Scan for the cell matching the given text and deliver its (X, Y) coordinate at center. 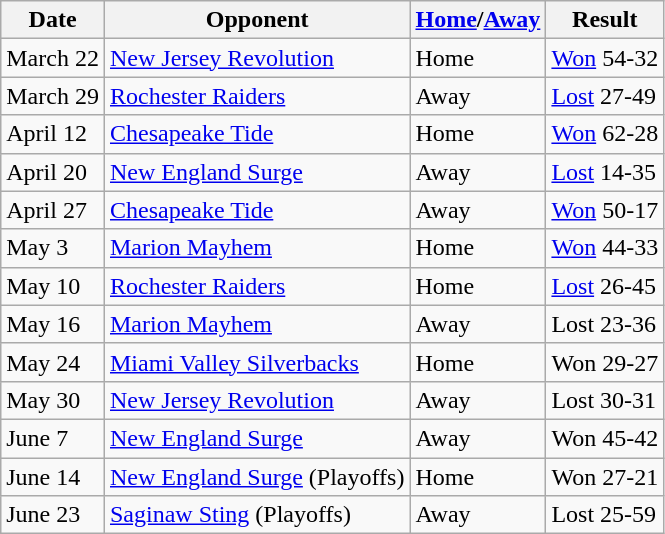
Won 50-17 (605, 210)
Home/Away (478, 20)
Won 44-33 (605, 248)
June 7 (53, 438)
April 12 (53, 134)
May 30 (53, 400)
May 3 (53, 248)
Lost 23-36 (605, 324)
May 24 (53, 362)
Won 29-27 (605, 362)
Lost 27-49 (605, 96)
Date (53, 20)
Miami Valley Silverbacks (256, 362)
March 22 (53, 58)
April 27 (53, 210)
Won 54-32 (605, 58)
April 20 (53, 172)
Result (605, 20)
Lost 25-59 (605, 515)
June 23 (53, 515)
Won 27-21 (605, 477)
Saginaw Sting (Playoffs) (256, 515)
New England Surge (Playoffs) (256, 477)
March 29 (53, 96)
Lost 14-35 (605, 172)
Lost 30-31 (605, 400)
Lost 26-45 (605, 286)
Opponent (256, 20)
May 10 (53, 286)
June 14 (53, 477)
Won 62-28 (605, 134)
May 16 (53, 324)
Won 45-42 (605, 438)
